Locate the cell with the specified text and output its (X, Y) center coordinate. 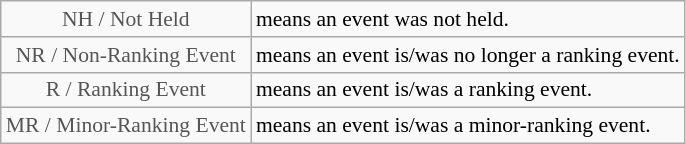
means an event is/was a minor-ranking event. (468, 126)
R / Ranking Event (126, 90)
NR / Non-Ranking Event (126, 55)
means an event is/was no longer a ranking event. (468, 55)
MR / Minor-Ranking Event (126, 126)
means an event was not held. (468, 19)
means an event is/was a ranking event. (468, 90)
NH / Not Held (126, 19)
